Output the (x, y) coordinate of the center of the cell containing the given text.  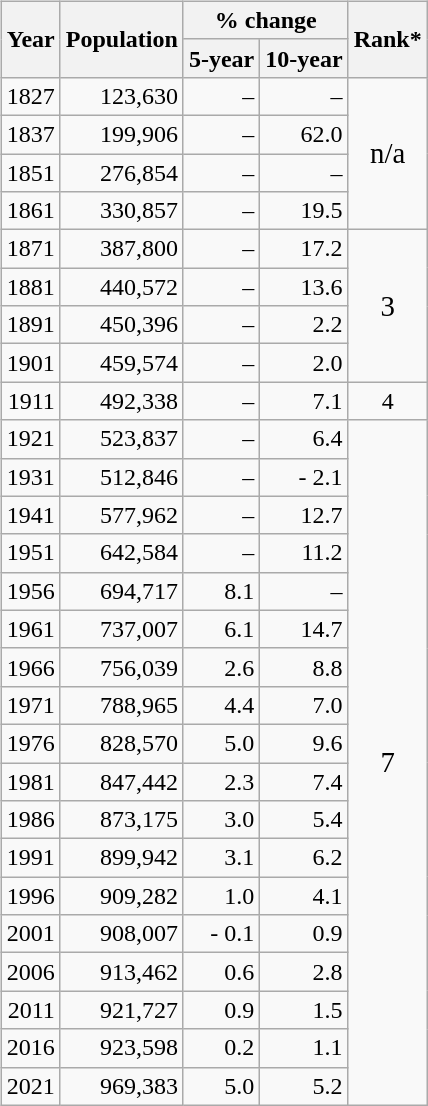
1976 (30, 743)
7.0 (304, 705)
1986 (30, 820)
908,007 (122, 934)
1891 (30, 325)
1921 (30, 439)
923,598 (122, 1048)
5.2 (304, 1086)
737,007 (122, 629)
6.2 (304, 858)
4.1 (304, 896)
2021 (30, 1086)
10-year (304, 58)
1951 (30, 553)
1.0 (221, 896)
19.5 (304, 211)
2.0 (304, 363)
1827 (30, 96)
123,630 (122, 96)
1956 (30, 591)
7 (388, 762)
3 (388, 306)
2.2 (304, 325)
6.1 (221, 629)
1861 (30, 211)
512,846 (122, 477)
0.2 (221, 1048)
899,942 (122, 858)
3.1 (221, 858)
828,570 (122, 743)
1961 (30, 629)
2016 (30, 1048)
1931 (30, 477)
847,442 (122, 781)
12.7 (304, 515)
2.3 (221, 781)
1991 (30, 858)
4.4 (221, 705)
1881 (30, 287)
3.0 (221, 820)
11.2 (304, 553)
1911 (30, 401)
1871 (30, 249)
1837 (30, 134)
5.4 (304, 820)
13.6 (304, 287)
14.7 (304, 629)
5-year (221, 58)
756,039 (122, 667)
8.8 (304, 667)
1.1 (304, 1048)
1981 (30, 781)
2.6 (221, 667)
1901 (30, 363)
2.8 (304, 972)
62.0 (304, 134)
1996 (30, 896)
0.6 (221, 972)
694,717 (122, 591)
459,574 (122, 363)
1.5 (304, 1010)
913,462 (122, 972)
577,962 (122, 515)
921,727 (122, 1010)
Year (30, 39)
492,338 (122, 401)
9.6 (304, 743)
387,800 (122, 249)
1851 (30, 173)
n/a (388, 153)
2006 (30, 972)
17.2 (304, 249)
4 (388, 401)
1971 (30, 705)
788,965 (122, 705)
330,857 (122, 211)
969,383 (122, 1086)
642,584 (122, 553)
199,906 (122, 134)
276,854 (122, 173)
1966 (30, 667)
- 0.1 (221, 934)
2011 (30, 1010)
873,175 (122, 820)
450,396 (122, 325)
- 2.1 (304, 477)
8.1 (221, 591)
909,282 (122, 896)
% change (266, 20)
440,572 (122, 287)
523,837 (122, 439)
Rank* (388, 39)
7.1 (304, 401)
Population (122, 39)
1941 (30, 515)
7.4 (304, 781)
6.4 (304, 439)
2001 (30, 934)
